Search for the cell housing the specified text and yield its (X, Y) center coordinate. 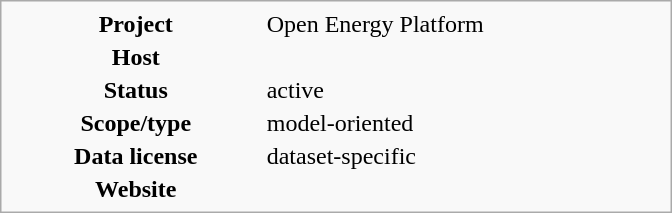
model-oriented (464, 123)
Data license (136, 156)
active (464, 90)
Website (136, 189)
dataset-specific (464, 156)
Host (136, 57)
Scope/type (136, 123)
Project (136, 24)
Open Energy Platform (464, 24)
Status (136, 90)
